Return the [x, y] coordinate for the center point of the cell that contains the specified text.  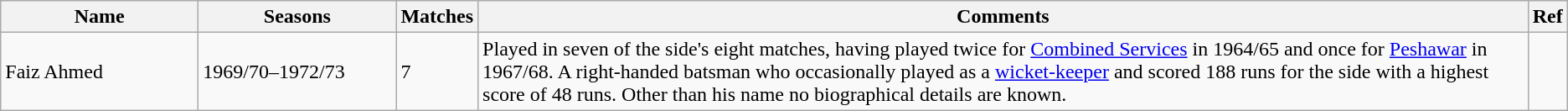
Matches [437, 17]
7 [437, 71]
Name [100, 17]
1969/70–1972/73 [297, 71]
Ref [1548, 17]
Faiz Ahmed [100, 71]
Comments [1003, 17]
Seasons [297, 17]
